Identify which cell holds the provided text, then report its (x, y) central coordinate. 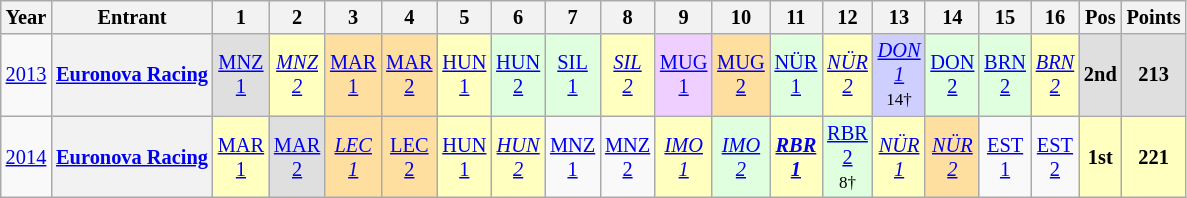
14 (952, 17)
DON114† (900, 75)
16 (1055, 17)
LEC1 (353, 157)
Points (1154, 17)
MUG2 (740, 75)
IMO2 (740, 157)
EST1 (1005, 157)
1st (1100, 157)
IMO1 (684, 157)
213 (1154, 75)
9 (684, 17)
2 (297, 17)
7 (572, 17)
4 (409, 17)
15 (1005, 17)
8 (628, 17)
RBR1 (796, 157)
6 (518, 17)
5 (464, 17)
2014 (26, 157)
EST2 (1055, 157)
2nd (1100, 75)
12 (847, 17)
1 (241, 17)
221 (1154, 157)
13 (900, 17)
Pos (1100, 17)
Year (26, 17)
MUG1 (684, 75)
3 (353, 17)
Entrant (132, 17)
2013 (26, 75)
DON2 (952, 75)
SIL2 (628, 75)
SIL1 (572, 75)
RBR28† (847, 157)
LEC2 (409, 157)
11 (796, 17)
10 (740, 17)
